Identify which cell holds the provided text, then report its (x, y) central coordinate. 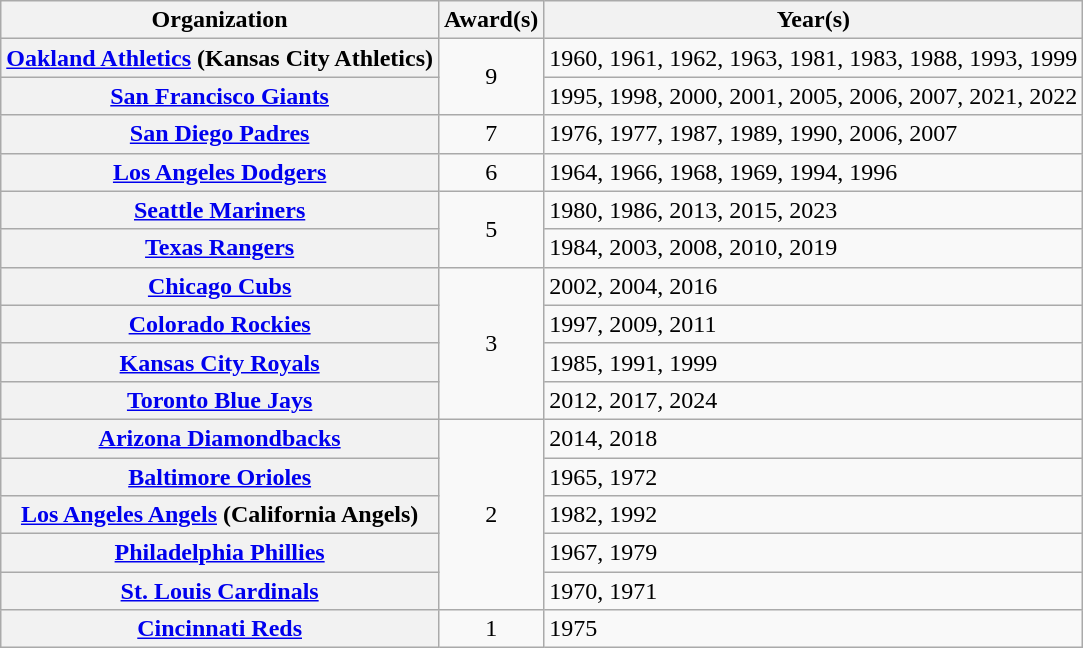
1970, 1971 (814, 591)
Los Angeles Angels (California Angels) (220, 515)
6 (492, 172)
2014, 2018 (814, 438)
1967, 1979 (814, 553)
1964, 1966, 1968, 1969, 1994, 1996 (814, 172)
1982, 1992 (814, 515)
9 (492, 77)
San Diego Padres (220, 134)
Cincinnati Reds (220, 629)
Arizona Diamondbacks (220, 438)
Toronto Blue Jays (220, 400)
1995, 1998, 2000, 2001, 2005, 2006, 2007, 2021, 2022 (814, 96)
1984, 2003, 2008, 2010, 2019 (814, 248)
Organization (220, 20)
Year(s) (814, 20)
Los Angeles Dodgers (220, 172)
1975 (814, 629)
Oakland Athletics (Kansas City Athletics) (220, 58)
7 (492, 134)
1976, 1977, 1987, 1989, 1990, 2006, 2007 (814, 134)
San Francisco Giants (220, 96)
1980, 1986, 2013, 2015, 2023 (814, 210)
2 (492, 514)
Philadelphia Phillies (220, 553)
St. Louis Cardinals (220, 591)
1960, 1961, 1962, 1963, 1981, 1983, 1988, 1993, 1999 (814, 58)
2012, 2017, 2024 (814, 400)
Award(s) (492, 20)
5 (492, 229)
1997, 2009, 2011 (814, 324)
Baltimore Orioles (220, 477)
3 (492, 343)
1985, 1991, 1999 (814, 362)
Chicago Cubs (220, 286)
Texas Rangers (220, 248)
Seattle Mariners (220, 210)
1965, 1972 (814, 477)
Kansas City Royals (220, 362)
1 (492, 629)
2002, 2004, 2016 (814, 286)
Colorado Rockies (220, 324)
